Determine the [X, Y] coordinate at the center of the cell enclosing the given text.  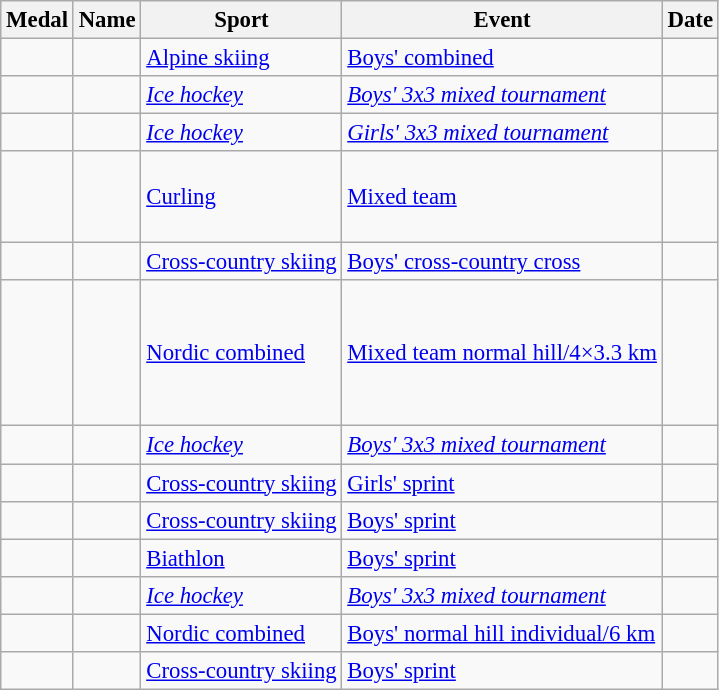
Mixed team normal hill/4×3.3 km [502, 353]
Mixed team [502, 197]
Boys' cross-country cross [502, 262]
Alpine skiing [242, 58]
Date [690, 20]
Girls' sprint [502, 483]
Boys' normal hill individual/6 km [502, 633]
Curling [242, 197]
Sport [242, 20]
Boys' combined [502, 58]
Medal [38, 20]
Event [502, 20]
Name [107, 20]
Girls' 3x3 mixed tournament [502, 133]
Biathlon [242, 558]
